Determine the [x, y] coordinate at the center of the cell enclosing the given text.  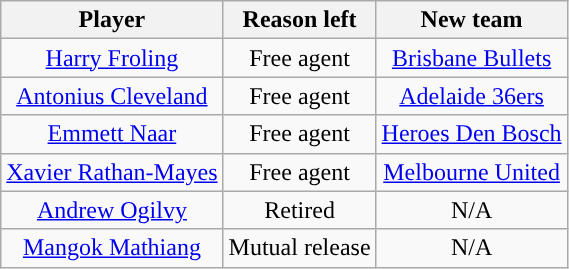
Melbourne United [472, 172]
Xavier Rathan-Mayes [112, 172]
Mangok Mathiang [112, 248]
Heroes Den Bosch [472, 134]
New team [472, 20]
Adelaide 36ers [472, 96]
Mutual release [300, 248]
Antonius Cleveland [112, 96]
Emmett Naar [112, 134]
Reason left [300, 20]
Harry Froling [112, 58]
Player [112, 20]
Brisbane Bullets [472, 58]
Retired [300, 210]
Andrew Ogilvy [112, 210]
